Determine the (x, y) coordinate at the center of the cell enclosing the given text.  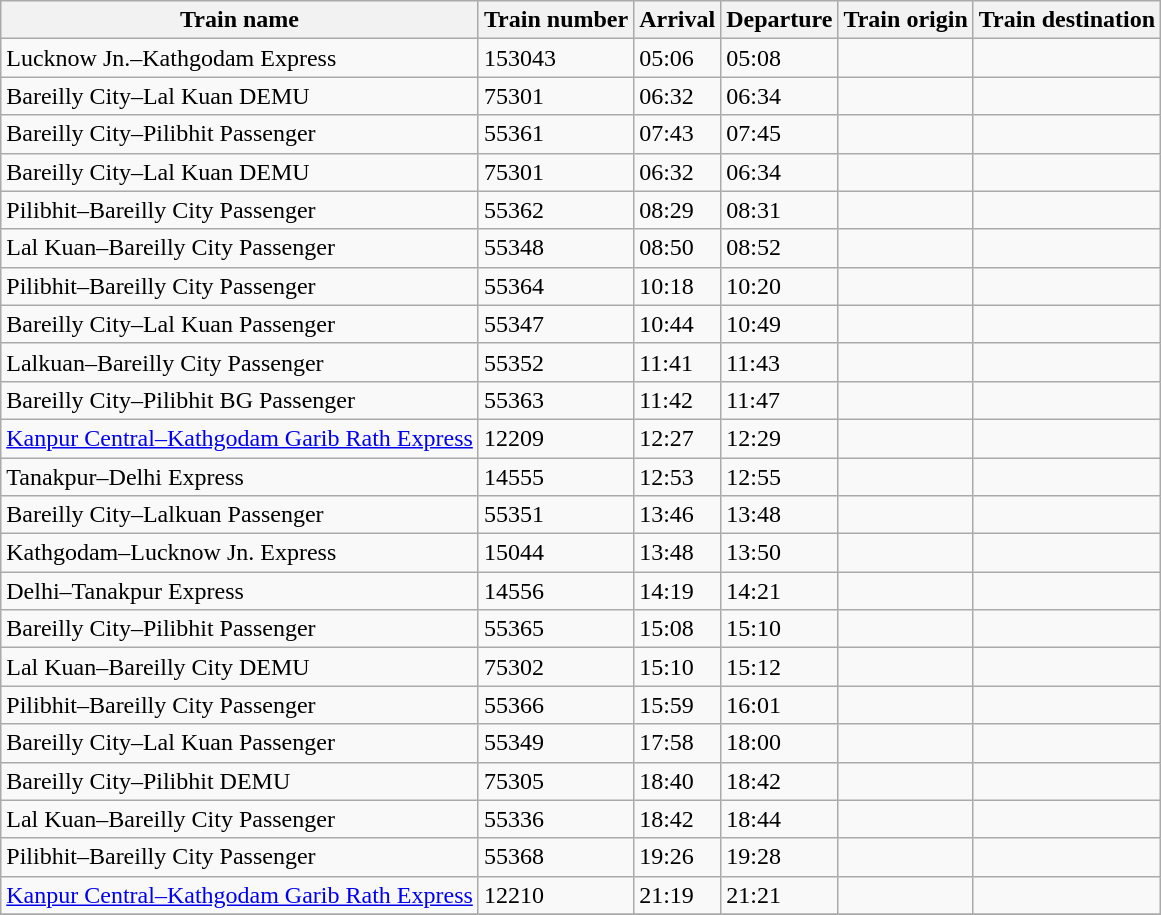
21:21 (780, 895)
11:42 (678, 400)
15:59 (678, 705)
12210 (556, 895)
16:01 (780, 705)
55348 (556, 248)
55351 (556, 515)
Train origin (906, 20)
55352 (556, 362)
18:40 (678, 781)
Bareilly City–Pilibhit BG Passenger (240, 400)
75305 (556, 781)
08:29 (678, 210)
Arrival (678, 20)
55349 (556, 743)
10:49 (780, 324)
55363 (556, 400)
21:19 (678, 895)
05:06 (678, 58)
153043 (556, 58)
55361 (556, 134)
18:44 (780, 819)
05:08 (780, 58)
Train name (240, 20)
Delhi–Tanakpur Express (240, 591)
18:00 (780, 743)
07:43 (678, 134)
14555 (556, 477)
08:50 (678, 248)
14:21 (780, 591)
08:52 (780, 248)
08:31 (780, 210)
19:28 (780, 857)
Lal Kuan–Bareilly City DEMU (240, 667)
Departure (780, 20)
17:58 (678, 743)
Train destination (1066, 20)
19:26 (678, 857)
11:47 (780, 400)
12:55 (780, 477)
Bareilly City–Lalkuan Passenger (240, 515)
Lucknow Jn.–Kathgodam Express (240, 58)
12:29 (780, 438)
Train number (556, 20)
15:08 (678, 629)
55368 (556, 857)
Bareilly City–Pilibhit DEMU (240, 781)
55362 (556, 210)
10:18 (678, 286)
Kathgodam–Lucknow Jn. Express (240, 553)
55336 (556, 819)
55365 (556, 629)
75302 (556, 667)
15044 (556, 553)
10:44 (678, 324)
Tanakpur–Delhi Express (240, 477)
55364 (556, 286)
10:20 (780, 286)
14:19 (678, 591)
12:53 (678, 477)
55366 (556, 705)
11:43 (780, 362)
15:12 (780, 667)
07:45 (780, 134)
13:50 (780, 553)
55347 (556, 324)
14556 (556, 591)
13:46 (678, 515)
12:27 (678, 438)
Lalkuan–Bareilly City Passenger (240, 362)
12209 (556, 438)
11:41 (678, 362)
